Pinpoint the cell where the given text exists, returning its (X, Y) midpoint coordinate. 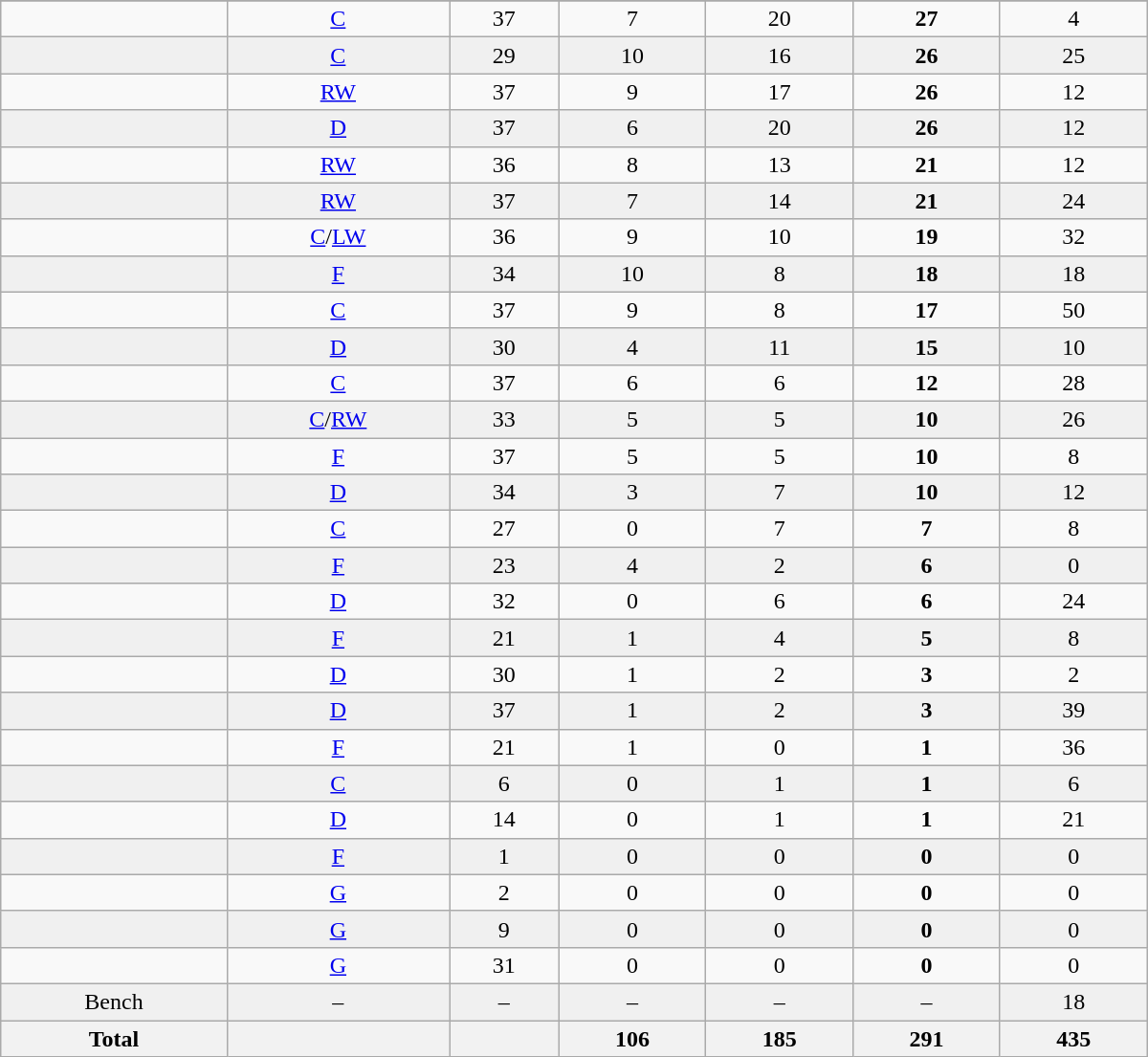
13 (780, 165)
39 (1073, 711)
28 (1073, 383)
Total (114, 1038)
25 (1073, 55)
185 (780, 1038)
33 (505, 419)
Bench (114, 1002)
19 (927, 237)
C/RW (338, 419)
11 (780, 346)
106 (632, 1038)
23 (505, 565)
C/LW (338, 237)
29 (505, 55)
435 (1073, 1038)
50 (1073, 310)
16 (780, 55)
15 (927, 346)
291 (927, 1038)
31 (505, 965)
